Return [x, y] of the center of cell containing provided text 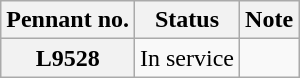
Status [188, 20]
Pennant no. [68, 20]
In service [188, 58]
Note [270, 20]
L9528 [68, 58]
